Detect which cell encompasses the target text, then output its (X, Y) center coordinate. 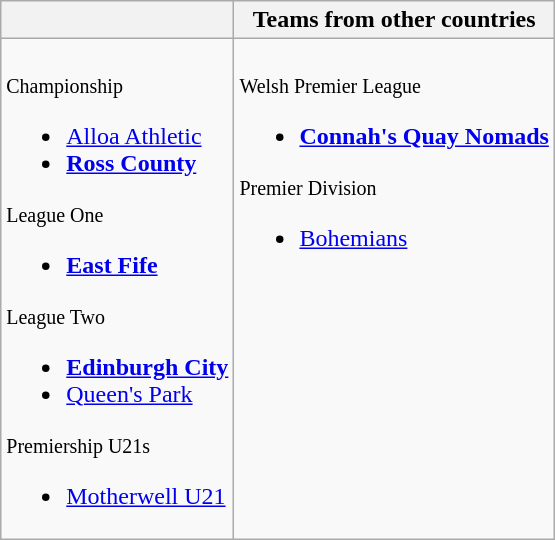
Welsh Premier LeagueConnah's Quay Nomads Premier DivisionBohemians (394, 289)
ChampionshipAlloa AthleticRoss CountyLeague OneEast FifeLeague TwoEdinburgh CityQueen's ParkPremiership U21sMotherwell U21 (118, 289)
Teams from other countries (394, 20)
